Return (x, y) of the center of cell containing provided text 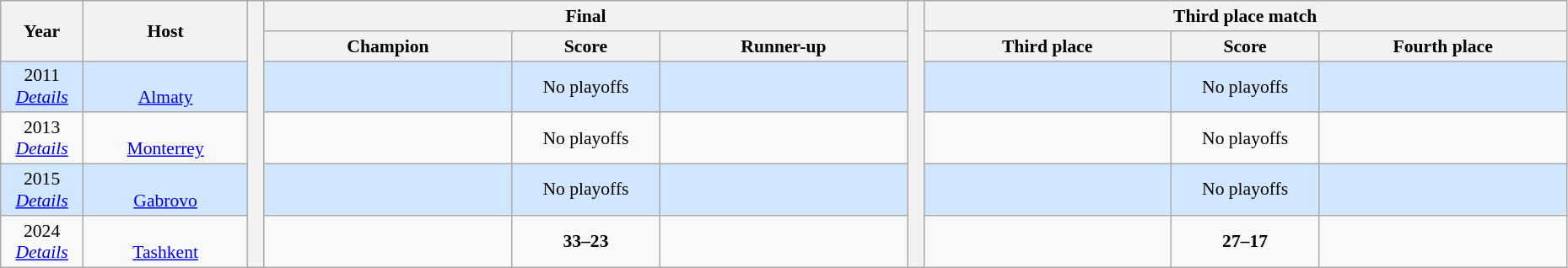
Third place (1048, 46)
Runner-up (783, 46)
Champion (388, 46)
Fourth place (1442, 46)
Host (165, 30)
Monterrey (165, 138)
Year (42, 30)
Almaty (165, 86)
2011Details (42, 86)
33–23 (586, 241)
Tashkent (165, 241)
Final (585, 16)
2013Details (42, 138)
2015Details (42, 190)
Gabrovo (165, 190)
2024Details (42, 241)
Third place match (1245, 16)
27–17 (1245, 241)
